Return (x, y) of the center of cell containing provided text 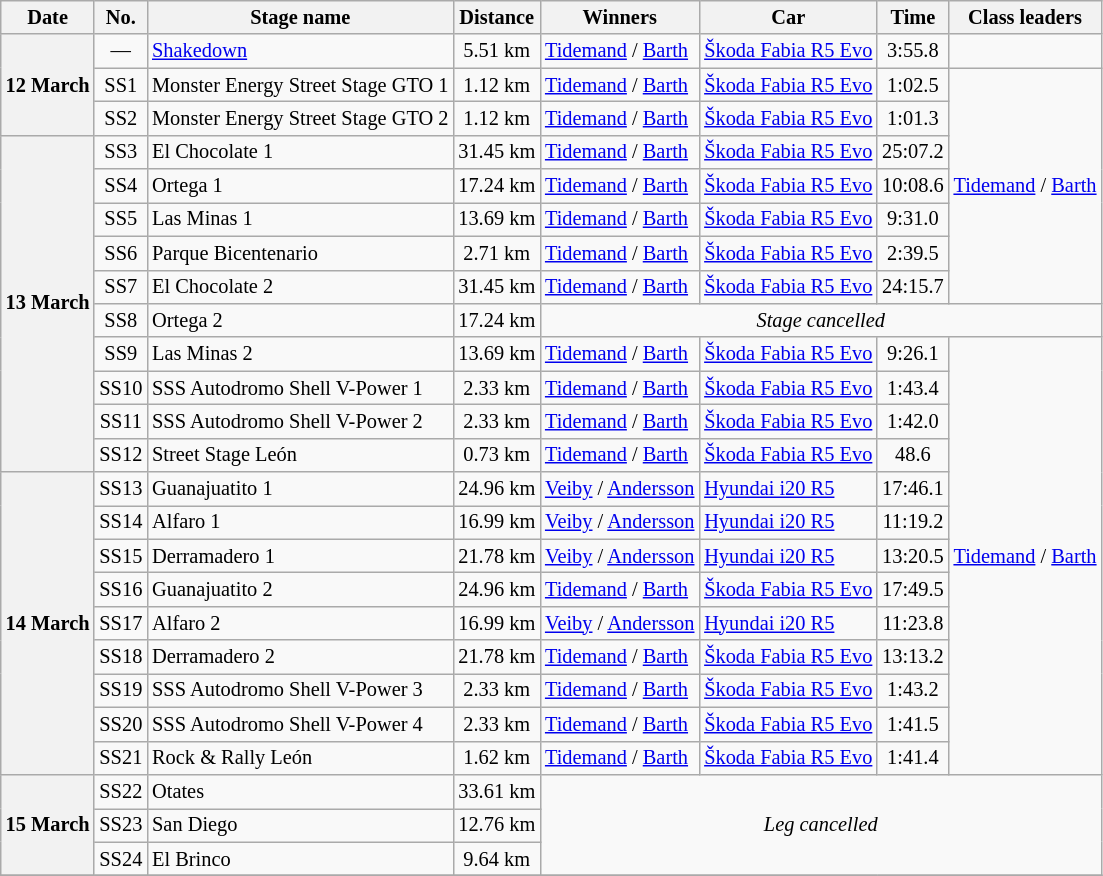
SS9 (120, 354)
5.51 km (496, 51)
SS12 (120, 455)
2:39.5 (912, 253)
Rock & Rally León (300, 758)
9:31.0 (912, 219)
SS18 (120, 657)
Monster Energy Street Stage GTO 2 (300, 118)
1:01.3 (912, 118)
48.6 (912, 455)
Distance (496, 17)
SS21 (120, 758)
11:19.2 (912, 522)
SSS Autodromo Shell V-Power 1 (300, 388)
11:23.8 (912, 623)
17:46.1 (912, 489)
Time (912, 17)
Otates (300, 791)
SS16 (120, 589)
SS7 (120, 287)
Guanajuatito 2 (300, 589)
0.73 km (496, 455)
Alfaro 1 (300, 522)
Ortega 2 (300, 320)
SS13 (120, 489)
17:49.5 (912, 589)
1:02.5 (912, 85)
13:13.2 (912, 657)
1:43.2 (912, 690)
SS6 (120, 253)
San Diego (300, 825)
Derramadero 1 (300, 556)
SS22 (120, 791)
10:08.6 (912, 186)
33.61 km (496, 791)
Class leaders (1026, 17)
Shakedown (300, 51)
14 March (48, 624)
SS19 (120, 690)
Monster Energy Street Stage GTO 1 (300, 85)
12 March (48, 84)
SS15 (120, 556)
3:55.8 (912, 51)
Parque Bicentenario (300, 253)
SS23 (120, 825)
2.71 km (496, 253)
SS5 (120, 219)
1:41.5 (912, 724)
SS10 (120, 388)
SS24 (120, 859)
SS3 (120, 152)
El Brinco (300, 859)
SS20 (120, 724)
Winners (620, 17)
El Chocolate 2 (300, 287)
1:43.4 (912, 388)
13:20.5 (912, 556)
Ortega 1 (300, 186)
SS4 (120, 186)
Las Minas 2 (300, 354)
SS14 (120, 522)
SS1 (120, 85)
Leg cancelled (820, 824)
No. (120, 17)
SS8 (120, 320)
25:07.2 (912, 152)
Stage cancelled (820, 320)
SSS Autodromo Shell V-Power 3 (300, 690)
Car (788, 17)
Stage name (300, 17)
Derramadero 2 (300, 657)
SSS Autodromo Shell V-Power 4 (300, 724)
9:26.1 (912, 354)
Date (48, 17)
SS17 (120, 623)
El Chocolate 1 (300, 152)
24:15.7 (912, 287)
Street Stage León (300, 455)
12.76 km (496, 825)
9.64 km (496, 859)
15 March (48, 824)
— (120, 51)
SSS Autodromo Shell V-Power 2 (300, 421)
SS2 (120, 118)
Guanajuatito 1 (300, 489)
1:41.4 (912, 758)
SS11 (120, 421)
13 March (48, 304)
Alfaro 2 (300, 623)
1:42.0 (912, 421)
1.62 km (496, 758)
Las Minas 1 (300, 219)
